Search for the cell housing the specified text and yield its [X, Y] center coordinate. 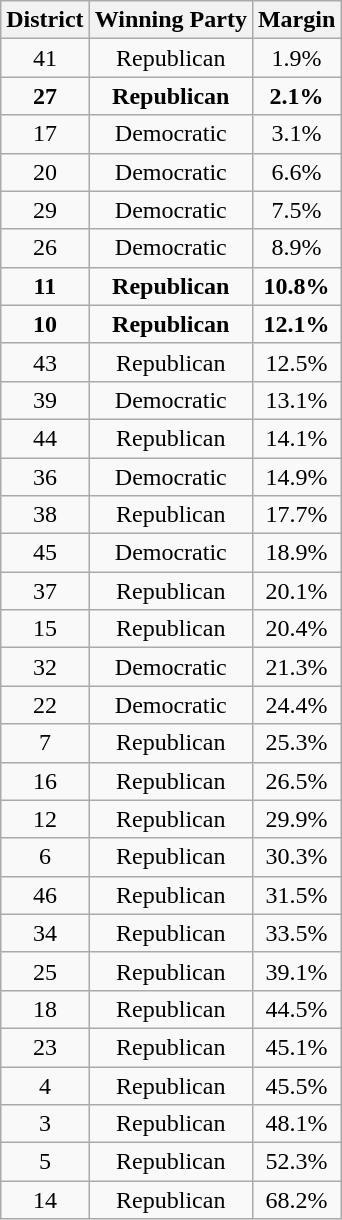
20 [45, 172]
15 [45, 629]
29.9% [296, 819]
7 [45, 743]
District [45, 20]
46 [45, 895]
41 [45, 58]
45 [45, 553]
12.5% [296, 362]
13.1% [296, 400]
26 [45, 248]
12.1% [296, 324]
48.1% [296, 1124]
37 [45, 591]
2.1% [296, 96]
36 [45, 477]
25 [45, 971]
44.5% [296, 1009]
18.9% [296, 553]
18 [45, 1009]
45.5% [296, 1085]
Margin [296, 20]
34 [45, 933]
27 [45, 96]
30.3% [296, 857]
43 [45, 362]
24.4% [296, 705]
33.5% [296, 933]
31.5% [296, 895]
14.9% [296, 477]
17.7% [296, 515]
11 [45, 286]
10.8% [296, 286]
68.2% [296, 1200]
32 [45, 667]
44 [45, 438]
20.4% [296, 629]
20.1% [296, 591]
38 [45, 515]
39.1% [296, 971]
29 [45, 210]
23 [45, 1047]
14.1% [296, 438]
52.3% [296, 1162]
6.6% [296, 172]
22 [45, 705]
45.1% [296, 1047]
Winning Party [170, 20]
25.3% [296, 743]
17 [45, 134]
6 [45, 857]
1.9% [296, 58]
39 [45, 400]
21.3% [296, 667]
3.1% [296, 134]
10 [45, 324]
12 [45, 819]
3 [45, 1124]
5 [45, 1162]
8.9% [296, 248]
4 [45, 1085]
16 [45, 781]
14 [45, 1200]
7.5% [296, 210]
26.5% [296, 781]
